Detect which cell encompasses the target text, then output its (X, Y) center coordinate. 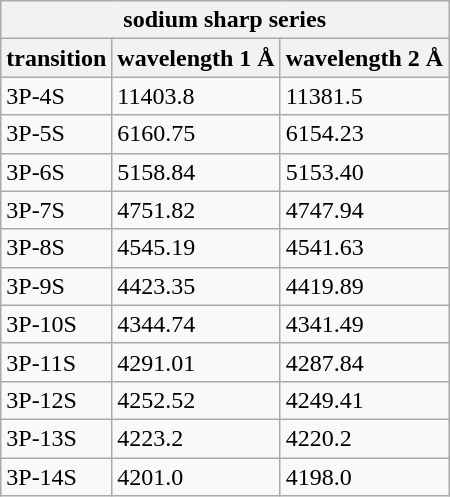
4541.63 (364, 248)
4344.74 (196, 324)
11403.8 (196, 96)
3P-10S (56, 324)
5153.40 (364, 172)
3P-14S (56, 477)
sodium sharp series (225, 20)
6154.23 (364, 134)
4252.52 (196, 400)
3P-11S (56, 362)
4198.0 (364, 477)
4419.89 (364, 286)
3P-8S (56, 248)
5158.84 (196, 172)
3P-13S (56, 438)
4751.82 (196, 210)
transition (56, 58)
3P-7S (56, 210)
3P-12S (56, 400)
4423.35 (196, 286)
4545.19 (196, 248)
4287.84 (364, 362)
4201.0 (196, 477)
4291.01 (196, 362)
4747.94 (364, 210)
3P-4S (56, 96)
4223.2 (196, 438)
4220.2 (364, 438)
3P-9S (56, 286)
4341.49 (364, 324)
wavelength 2 Å (364, 58)
3P-5S (56, 134)
wavelength 1 Å (196, 58)
4249.41 (364, 400)
6160.75 (196, 134)
3P-6S (56, 172)
11381.5 (364, 96)
